Determine the (X, Y) coordinate at the center of the cell enclosing the given text.  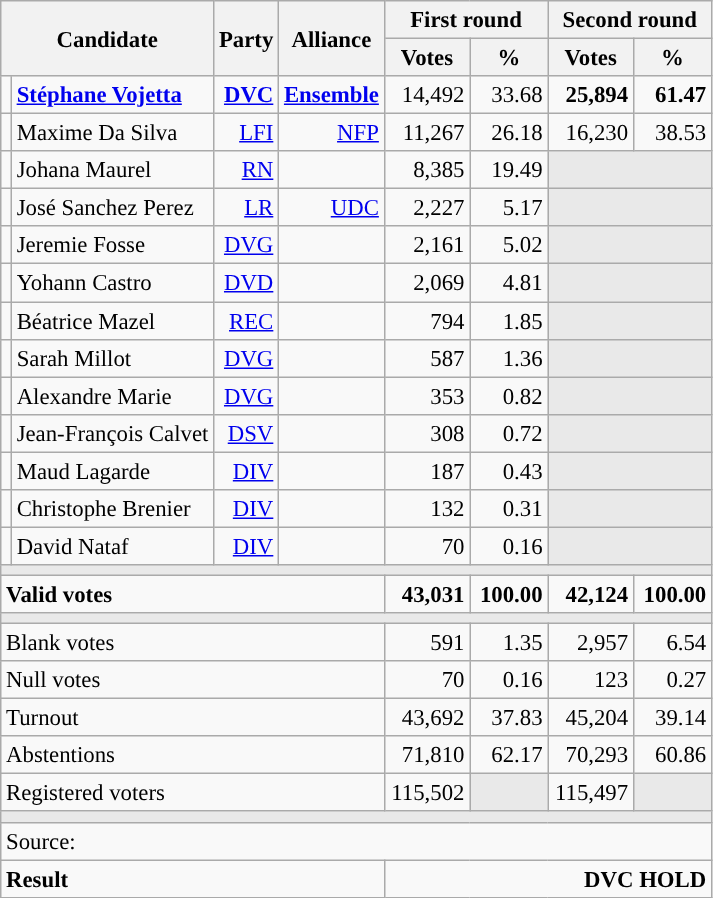
Second round (630, 20)
Ensemble (332, 95)
5.02 (509, 245)
43,031 (427, 594)
Béatrice Mazel (112, 321)
794 (427, 321)
11,267 (427, 133)
8,385 (427, 170)
UDC (332, 208)
David Nataf (112, 546)
2,957 (591, 643)
Maxime Da Silva (112, 133)
Turnout (192, 718)
Alexandre Marie (112, 396)
Stéphane Vojetta (112, 95)
70,293 (591, 755)
RN (246, 170)
591 (427, 643)
NFP (332, 133)
0.72 (509, 433)
DSV (246, 433)
Candidate (108, 38)
132 (427, 509)
115,502 (427, 793)
DVC HOLD (548, 879)
38.53 (672, 133)
42,124 (591, 594)
2,161 (427, 245)
Valid votes (192, 594)
DVC (246, 95)
62.17 (509, 755)
José Sanchez Perez (112, 208)
587 (427, 358)
0.27 (672, 680)
Source: (356, 841)
2,069 (427, 283)
6.54 (672, 643)
33.68 (509, 95)
353 (427, 396)
Registered voters (192, 793)
5.17 (509, 208)
Maud Lagarde (112, 471)
4.81 (509, 283)
60.86 (672, 755)
308 (427, 433)
2,227 (427, 208)
Abstentions (192, 755)
61.47 (672, 95)
1.85 (509, 321)
Jeremie Fosse (112, 245)
Yohann Castro (112, 283)
LR (246, 208)
123 (591, 680)
187 (427, 471)
First round (466, 20)
Johana Maurel (112, 170)
Sarah Millot (112, 358)
115,497 (591, 793)
Party (246, 38)
0.82 (509, 396)
Result (192, 879)
45,204 (591, 718)
LFI (246, 133)
Alliance (332, 38)
Null votes (192, 680)
39.14 (672, 718)
14,492 (427, 95)
43,692 (427, 718)
0.43 (509, 471)
19.49 (509, 170)
25,894 (591, 95)
37.83 (509, 718)
0.31 (509, 509)
Blank votes (192, 643)
16,230 (591, 133)
Christophe Brenier (112, 509)
26.18 (509, 133)
1.36 (509, 358)
DVD (246, 283)
Jean-François Calvet (112, 433)
REC (246, 321)
71,810 (427, 755)
1.35 (509, 643)
